From the cell containing the given text, extract its center point as [X, Y] coordinate. 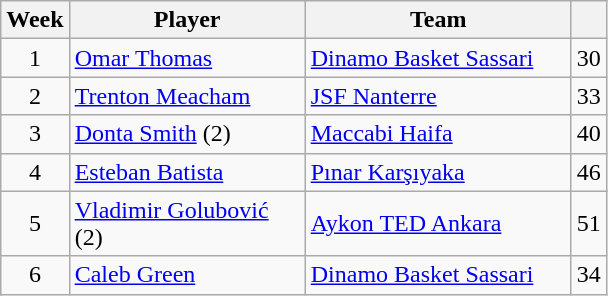
Donta Smith (2) [187, 134]
JSF Nanterre [438, 96]
33 [588, 96]
Pınar Karşıyaka [438, 172]
Omar Thomas [187, 58]
40 [588, 134]
46 [588, 172]
51 [588, 224]
Esteban Batista [187, 172]
Player [187, 20]
6 [35, 275]
4 [35, 172]
Caleb Green [187, 275]
3 [35, 134]
Team [438, 20]
5 [35, 224]
Maccabi Haifa [438, 134]
Week [35, 20]
Vladimir Golubović (2) [187, 224]
34 [588, 275]
30 [588, 58]
1 [35, 58]
Aykon TED Ankara [438, 224]
2 [35, 96]
Trenton Meacham [187, 96]
